Detect which cell encompasses the target text, then output its [X, Y] center coordinate. 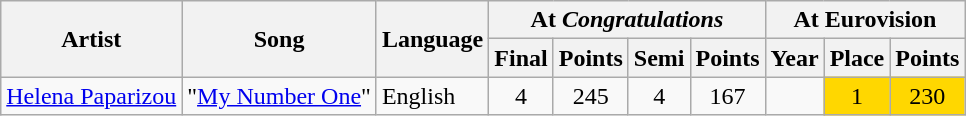
Helena Paparizou [92, 96]
English [432, 96]
"My Number One" [280, 96]
167 [728, 96]
230 [928, 96]
Final [521, 58]
Artist [92, 39]
Year [794, 58]
At Congratulations [627, 20]
Language [432, 39]
245 [590, 96]
Semi [659, 58]
At Eurovision [865, 20]
Song [280, 39]
Place [857, 58]
1 [857, 96]
